Return (x, y) of the center of cell containing provided text 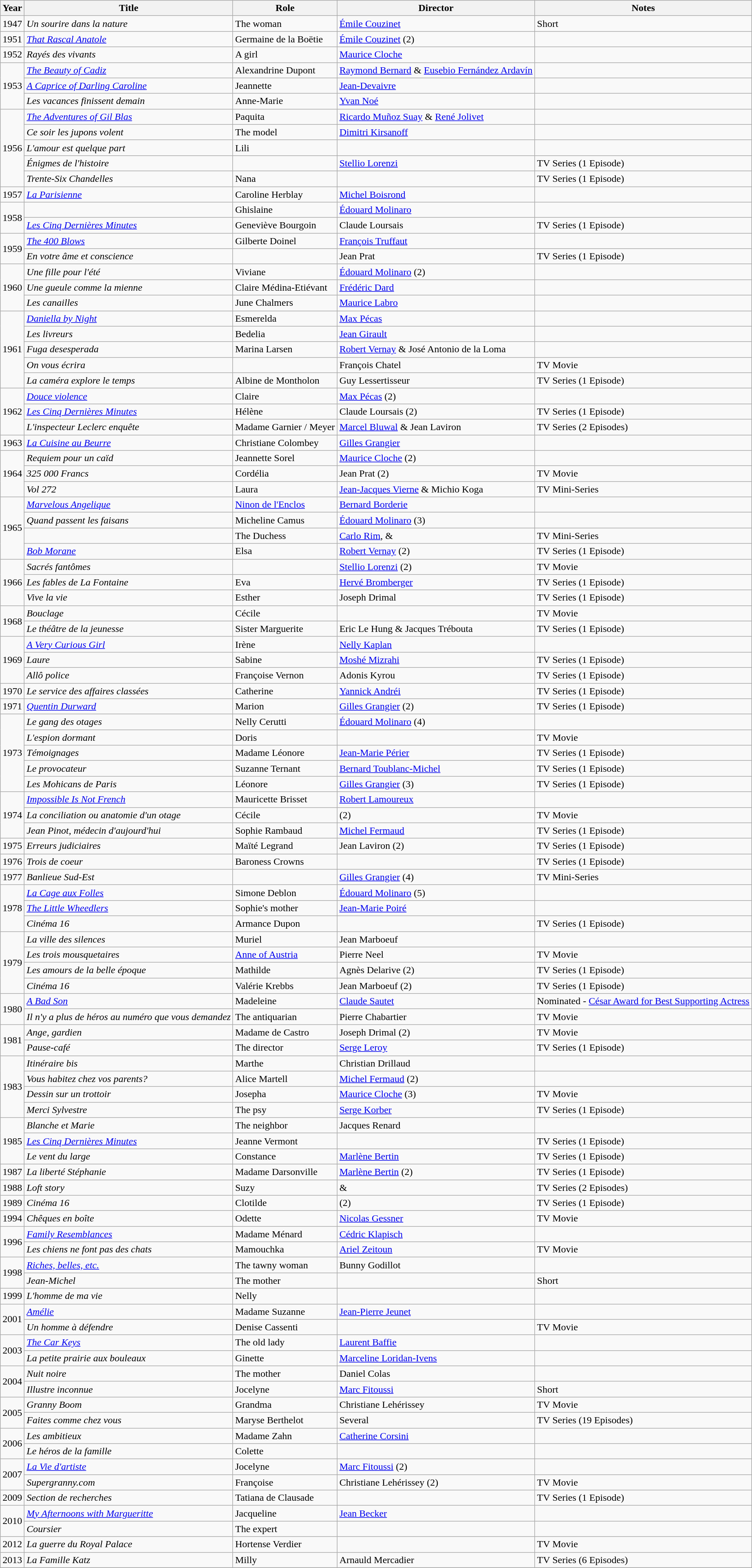
Marc Fitoussi (2) (436, 1467)
On vous écrira (129, 365)
Jean Laviron (2) (436, 846)
Les amours de la belle époque (129, 970)
Vive la vie (129, 598)
Anne of Austria (285, 955)
L'espion dormant (129, 738)
Madame Darsonville (285, 1172)
Sabine (285, 660)
Cédric Klapisch (436, 1234)
Dessin sur un trottoir (129, 1094)
Nuit noire (129, 1374)
Françoise Vernon (285, 675)
The psy (285, 1110)
François Truffaut (436, 241)
The old lady (285, 1343)
Douce violence (129, 396)
Laura (285, 489)
Jean-Pierre Jeunet (436, 1312)
Amélie (129, 1312)
Riches, belles, etc. (129, 1265)
Laurent Baffie (436, 1343)
Le héros de la famille (129, 1451)
1973 (12, 753)
L'inspecteur Leclerc enquête (129, 427)
Serge Korber (436, 1110)
Témoignages (129, 753)
1947 (12, 24)
Lili (285, 148)
Catherine Corsini (436, 1435)
Eva (285, 582)
Marceline Loridan-Ivens (436, 1358)
Jeannette Sorel (285, 458)
Édouard Molinaro (436, 210)
The Duchess (285, 536)
Joseph Drimal (2) (436, 1032)
Michel Boisrond (436, 194)
1962 (12, 411)
1970 (12, 691)
Édouard Molinaro (2) (436, 272)
Caroline Herblay (285, 194)
Nelly (285, 1296)
La guerre du Royal Palace (129, 1544)
Family Resemblances (129, 1234)
Nana (285, 179)
1998 (12, 1273)
François Chatel (436, 365)
Coursier (129, 1529)
Le provocateur (129, 769)
1959 (12, 249)
The director (285, 1048)
Raymond Bernard & Eusebio Fernández Ardavín (436, 70)
Marion (285, 707)
Une fille pour l'été (129, 272)
2007 (12, 1475)
La petite prairie aux bouleaux (129, 1358)
Pierre Neel (436, 955)
L'homme de ma vie (129, 1296)
Doris (285, 738)
Constance (285, 1156)
June Chalmers (285, 303)
Baroness Crowns (285, 861)
Hélène (285, 411)
Marcel Bluwal & Jean Laviron (436, 427)
Viviane (285, 272)
Agnès Delarive (2) (436, 970)
Catherine (285, 691)
Max Pécas (2) (436, 396)
2001 (12, 1319)
Ange, gardien (129, 1032)
Marlène Bertin (2) (436, 1172)
The Car Keys (129, 1343)
Bob Morane (129, 551)
Émile Couzinet (436, 24)
Josepha (285, 1094)
1968 (12, 621)
Colette (285, 1451)
The Little Wheedlers (129, 908)
Alice Martell (285, 1079)
1953 (12, 86)
Michel Fermaud (436, 830)
1957 (12, 194)
1966 (12, 582)
Alexandrine Dupont (285, 70)
Erreurs judiciaires (129, 846)
Pause-café (129, 1048)
Les chiens ne font pas des chats (129, 1250)
Role (285, 8)
Joseph Drimal (436, 598)
The Beauty of Cadiz (129, 70)
Jean Girault (436, 334)
Claude Sautet (436, 1001)
Micheline Camus (285, 520)
Marvelous Angelique (129, 505)
Elsa (285, 551)
Maurice Cloche (2) (436, 458)
The woman (285, 24)
Les vacances finissent demain (129, 101)
Jacques Renard (436, 1125)
Vous habitez chez vos parents? (129, 1079)
Jeannette (285, 86)
Ricardo Muñoz Suay & René Jolivet (436, 117)
Le vent du large (129, 1156)
The antiquarian (285, 1017)
Madame Léonore (285, 753)
Quand passent les faisans (129, 520)
Gilles Grangier (3) (436, 784)
A Bad Son (129, 1001)
1963 (12, 442)
La Parisienne (129, 194)
A Caprice of Darling Caroline (129, 86)
Maryse Berthelot (285, 1420)
Françoise (285, 1482)
1980 (12, 1009)
The neighbor (285, 1125)
Sophie's mother (285, 908)
Requiem pour un caïd (129, 458)
Notes (643, 8)
Illustre inconnue (129, 1389)
Édouard Molinaro (4) (436, 722)
1969 (12, 660)
Ginette (285, 1358)
2006 (12, 1443)
Title (129, 8)
2013 (12, 1560)
Les canailles (129, 303)
Léonore (285, 784)
Jean-Jacques Vierne & Michio Koga (436, 489)
Impossible Is Not French (129, 799)
La Cage aux Folles (129, 892)
Claire Médina-Etiévant (285, 287)
Maurice Cloche (3) (436, 1094)
L'amour est quelque part (129, 148)
That Rascal Anatole (129, 39)
2004 (12, 1381)
Ce soir les jupons volent (129, 132)
Gilberte Doinel (285, 241)
En votre âme et conscience (129, 256)
Max Pécas (436, 318)
Paquita (285, 117)
Denise Cassenti (285, 1327)
Granny Boom (129, 1405)
Vol 272 (129, 489)
Cordélia (285, 474)
The 400 Blows (129, 241)
Germaine de la Boëtie (285, 39)
Madame Garnier / Meyer (285, 427)
Le service des affaires classées (129, 691)
Irène (285, 644)
Itinéraire bis (129, 1063)
Les ambitieux (129, 1435)
1978 (12, 908)
Allô police (129, 675)
Robert Vernay (2) (436, 551)
1996 (12, 1242)
1951 (12, 39)
Marc Fitoussi (436, 1389)
Robert Lamoureux (436, 799)
Simone Deblon (285, 892)
Sister Marguerite (285, 629)
1979 (12, 962)
Sophie Rambaud (285, 830)
Un sourire dans la nature (129, 24)
Odette (285, 1219)
Moshé Mizrahi (436, 660)
The tawny woman (285, 1265)
Hervé Bromberger (436, 582)
Frédéric Dard (436, 287)
Anne-Marie (285, 101)
Maurice Labro (436, 303)
Blanche et Marie (129, 1125)
The model (285, 132)
1994 (12, 1219)
1976 (12, 861)
Pierre Chabartier (436, 1017)
Gilles Grangier (2) (436, 707)
La caméra explore le temps (129, 380)
Daniella by Night (129, 318)
1989 (12, 1203)
2003 (12, 1350)
TV Series (19 Episodes) (643, 1420)
Adonis Kyrou (436, 675)
Year (12, 8)
Quentin Durward (129, 707)
Bouclage (129, 613)
La Vie d'artiste (129, 1467)
Claude Loursais (2) (436, 411)
Jean Marboeuf (436, 939)
Jean-Marie Périer (436, 753)
Bedelia (285, 334)
My Afternoons with Margueritte (129, 1513)
Jacqueline (285, 1513)
Guy Lessertisseur (436, 380)
Armance Dupon (285, 923)
Nicolas Gessner (436, 1219)
Nelly Kaplan (436, 644)
Il n'y a plus de héros au numéro que vous demandez (129, 1017)
1988 (12, 1188)
Rayés des vivants (129, 55)
Jean-Michel (129, 1281)
A Very Curious Girl (129, 644)
Bunny Godillot (436, 1265)
1965 (12, 528)
1974 (12, 815)
Mathilde (285, 970)
Édouard Molinaro (3) (436, 520)
Loft story (129, 1188)
Madame Zahn (285, 1435)
Claude Loursais (436, 225)
1971 (12, 707)
2009 (12, 1498)
Mauricette Brisset (285, 799)
Milly (285, 1560)
Claire (285, 396)
1999 (12, 1296)
Émile Couzinet (2) (436, 39)
Marina Larsen (285, 349)
Gilles Grangier (436, 442)
1987 (12, 1172)
Banlieue Sud-Est (129, 877)
Muriel (285, 939)
Supergranny.com (129, 1482)
1977 (12, 877)
Several (436, 1420)
Yannick Andréi (436, 691)
Eric Le Hung & Jacques Trébouta (436, 629)
TV Series (6 Episodes) (643, 1560)
Jean-Marie Poiré (436, 908)
The Adventures of Gil Blas (129, 117)
Michel Fermaud (2) (436, 1079)
Faites comme chez vous (129, 1420)
1956 (12, 148)
Marthe (285, 1063)
La Cuisine au Beurre (129, 442)
Jean Prat (2) (436, 474)
Christiane Colombey (285, 442)
Fuga desesperada (129, 349)
Un homme à défendre (129, 1327)
Arnauld Mercadier (436, 1560)
Director (436, 8)
Édouard Molinaro (5) (436, 892)
Laure (129, 660)
La conciliation ou anatomie d'un otage (129, 815)
Jean Marboeuf (2) (436, 986)
Dimitri Kirsanoff (436, 132)
Ghislaine (285, 210)
1952 (12, 55)
Hortense Verdier (285, 1544)
Madame de Castro (285, 1032)
Christian Drillaud (436, 1063)
Carlo Rim, & (436, 536)
Stellio Lorenzi (2) (436, 567)
Bernard Borderie (436, 505)
Geneviève Bourgoin (285, 225)
La ville des silences (129, 939)
Esmerelda (285, 318)
La liberté Stéphanie (129, 1172)
Les Mohicans de Paris (129, 784)
Madame Suzanne (285, 1312)
Trois de coeur (129, 861)
Daniel Colas (436, 1374)
Robert Vernay & José Antonio de la Loma (436, 349)
Une gueule comme la mienne (129, 287)
Trente-Six Chandelles (129, 179)
Christiane Lehérissey (2) (436, 1482)
Serge Leroy (436, 1048)
Maurice Cloche (436, 55)
Le gang des otages (129, 722)
Ninon de l'Enclos (285, 505)
Suzy (285, 1188)
Stellio Lorenzi (436, 163)
1964 (12, 474)
1983 (12, 1087)
Les fables de La Fontaine (129, 582)
Section de recherches (129, 1498)
Les livreurs (129, 334)
Jean Pinot, médecin d'aujourd'hui (129, 830)
Grandma (285, 1405)
Jean Becker (436, 1513)
Les trois mousquetaires (129, 955)
Sacrés fantômes (129, 567)
Madeleine (285, 1001)
Nelly Cerutti (285, 722)
1961 (12, 349)
Albine de Montholon (285, 380)
Maïté Legrand (285, 846)
Tatiana de Clausade (285, 1498)
The expert (285, 1529)
Jean-Devaivre (436, 86)
Valérie Krebbs (285, 986)
Marlène Bertin (436, 1156)
Esther (285, 598)
1981 (12, 1040)
Gilles Grangier (4) (436, 877)
1975 (12, 846)
Chêques en boîte (129, 1219)
Bernard Toublanc-Michel (436, 769)
Jeanne Vermont (285, 1141)
1985 (12, 1141)
Le théâtre de la jeunesse (129, 629)
Énigmes de l'histoire (129, 163)
2005 (12, 1412)
& (436, 1188)
1960 (12, 287)
1958 (12, 218)
Christiane Lehérissey (436, 1405)
A girl (285, 55)
325 000 Francs (129, 474)
La Famille Katz (129, 1560)
Nominated - César Award for Best Supporting Actress (643, 1001)
Ariel Zeitoun (436, 1250)
2012 (12, 1544)
Yvan Noé (436, 101)
Jean Prat (436, 256)
Merci Sylvestre (129, 1110)
Suzanne Ternant (285, 769)
2010 (12, 1521)
Madame Ménard (285, 1234)
Mamouchka (285, 1250)
Clotilde (285, 1203)
